Pinpoint the cell where the given text exists, returning its (x, y) midpoint coordinate. 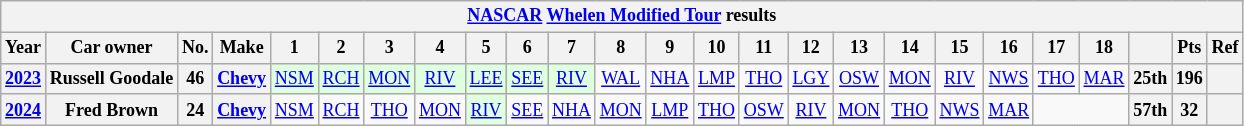
3 (390, 48)
7 (572, 48)
Car owner (111, 48)
Year (24, 48)
57th (1150, 110)
WAL (620, 78)
Make (242, 48)
No. (196, 48)
Russell Goodale (111, 78)
8 (620, 48)
32 (1190, 110)
2023 (24, 78)
Ref (1225, 48)
6 (528, 48)
46 (196, 78)
196 (1190, 78)
11 (764, 48)
2 (341, 48)
4 (440, 48)
Fred Brown (111, 110)
Pts (1190, 48)
12 (811, 48)
15 (960, 48)
LGY (811, 78)
14 (910, 48)
NASCAR Whelen Modified Tour results (622, 16)
9 (670, 48)
17 (1056, 48)
16 (1009, 48)
10 (717, 48)
24 (196, 110)
25th (1150, 78)
18 (1104, 48)
LEE (486, 78)
5 (486, 48)
1 (294, 48)
2024 (24, 110)
13 (860, 48)
